Detect which cell encompasses the target text, then output its (x, y) center coordinate. 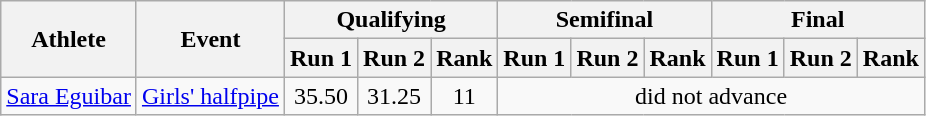
did not advance (712, 96)
Event (210, 39)
11 (464, 96)
Sara Eguibar (69, 96)
Qualifying (390, 20)
Final (818, 20)
Semifinal (604, 20)
Girls' halfpipe (210, 96)
Athlete (69, 39)
35.50 (320, 96)
31.25 (394, 96)
